Search for the cell housing the specified text and yield its (x, y) center coordinate. 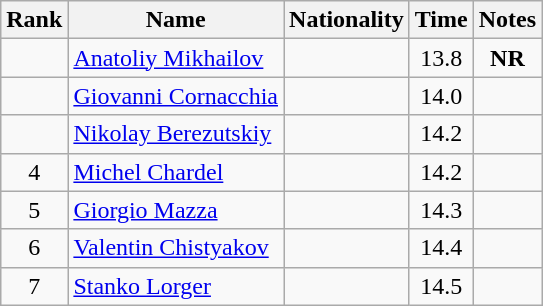
Nikolay Berezutskiy (176, 134)
Rank (34, 20)
14.5 (441, 286)
Stanko Lorger (176, 286)
Nationality (347, 20)
Anatoliy Mikhailov (176, 58)
Giovanni Cornacchia (176, 96)
6 (34, 248)
Giorgio Mazza (176, 210)
14.4 (441, 248)
Notes (507, 20)
Name (176, 20)
NR (507, 58)
Michel Chardel (176, 172)
13.8 (441, 58)
5 (34, 210)
7 (34, 286)
Time (441, 20)
Valentin Chistyakov (176, 248)
4 (34, 172)
14.3 (441, 210)
14.0 (441, 96)
